Search for the cell housing the specified text and yield its (X, Y) center coordinate. 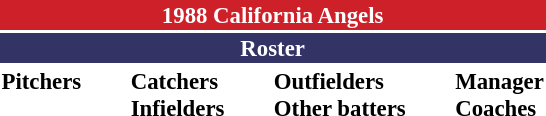
Roster (272, 48)
1988 California Angels (272, 15)
